Extract the [X, Y] coordinate from the center of the cell holding the provided text.  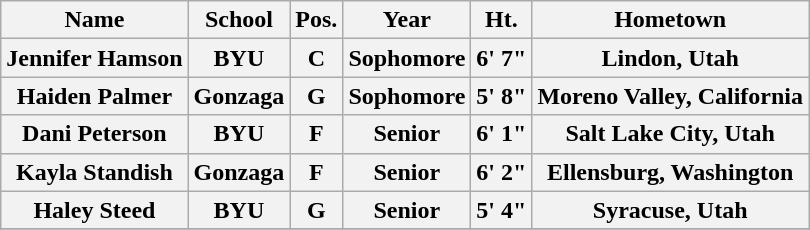
Pos. [316, 20]
Hometown [670, 20]
Ht. [502, 20]
Kayla Standish [94, 172]
Moreno Valley, California [670, 96]
Haley Steed [94, 210]
6' 2" [502, 172]
Lindon, Utah [670, 58]
6' 1" [502, 134]
6' 7" [502, 58]
Syracuse, Utah [670, 210]
Name [94, 20]
Haiden Palmer [94, 96]
Salt Lake City, Utah [670, 134]
5' 4" [502, 210]
Year [407, 20]
C [316, 58]
Ellensburg, Washington [670, 172]
Jennifer Hamson [94, 58]
5' 8" [502, 96]
School [239, 20]
Dani Peterson [94, 134]
